Identify which cell holds the provided text, then report its [X, Y] central coordinate. 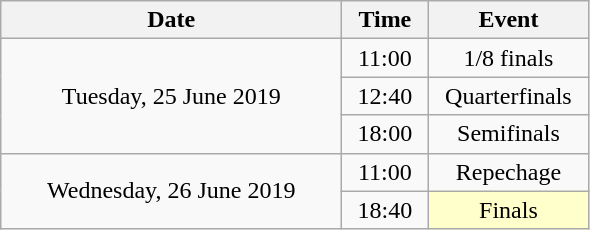
12:40 [385, 96]
Event [508, 20]
18:40 [385, 210]
Tuesday, 25 June 2019 [172, 96]
Finals [508, 210]
Time [385, 20]
Repechage [508, 172]
Quarterfinals [508, 96]
18:00 [385, 134]
Semifinals [508, 134]
Date [172, 20]
1/8 finals [508, 58]
Wednesday, 26 June 2019 [172, 191]
